Capture the cell that displays the provided text and extract its [X, Y] central coordinate. 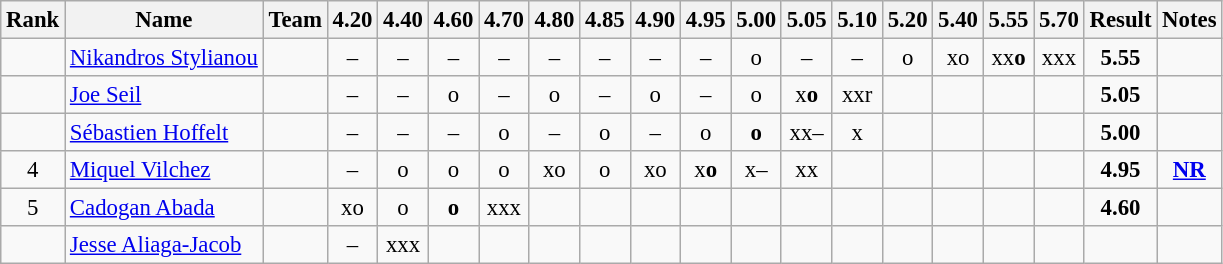
x [857, 133]
5.70 [1059, 20]
x– [756, 170]
xx [806, 170]
xxo [1008, 58]
4.80 [554, 20]
Result [1120, 20]
Team [295, 20]
NR [1190, 170]
Cadogan Abada [164, 208]
5 [33, 208]
5.10 [857, 20]
4.90 [655, 20]
5.40 [958, 20]
Joe Seil [164, 95]
xx– [806, 133]
Jesse Aliaga-Jacob [164, 245]
Name [164, 20]
5.20 [907, 20]
4.70 [504, 20]
4 [33, 170]
xxr [857, 95]
4.20 [352, 20]
4.85 [605, 20]
Miquel Vilchez [164, 170]
Sébastien Hoffelt [164, 133]
Notes [1190, 20]
Rank [33, 20]
4.40 [403, 20]
Nikandros Stylianou [164, 58]
